Provide the [X, Y] coordinate of the cell's center where the given text is located.  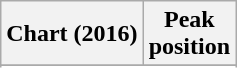
Peakposition [189, 34]
Chart (2016) [72, 34]
